For the text-containing cell, return its midpoint in [X, Y] coordinate format. 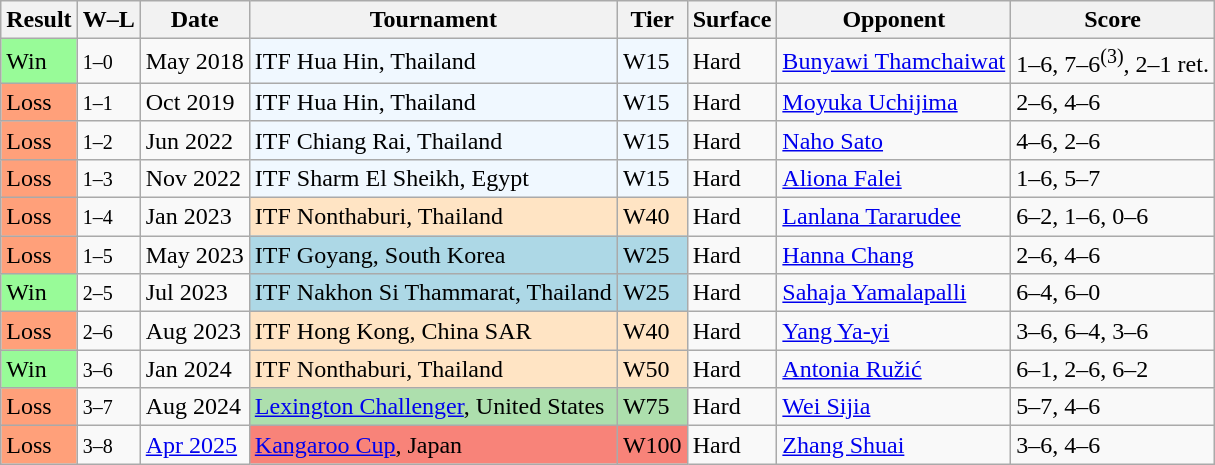
Date [194, 20]
W100 [652, 445]
ITF Goyang, South Korea [433, 255]
Aliona Falei [894, 178]
ITF Sharm El Sheikh, Egypt [433, 178]
Oct 2019 [194, 102]
Sahaja Yamalapalli [894, 293]
1–5 [108, 255]
Jan 2023 [194, 217]
Score [1113, 20]
May 2023 [194, 255]
3–8 [108, 445]
1–6, 5–7 [1113, 178]
1–0 [108, 62]
Zhang Shuai [894, 445]
Yang Ya-yi [894, 331]
Bunyawi Thamchaiwat [894, 62]
Naho Sato [894, 140]
3–6, 6–4, 3–6 [1113, 331]
Antonia Ružić [894, 369]
Jun 2022 [194, 140]
3–6 [108, 369]
Opponent [894, 20]
3–7 [108, 407]
Lanlana Tararudee [894, 217]
6–4, 6–0 [1113, 293]
Result [39, 20]
Jul 2023 [194, 293]
Tournament [433, 20]
May 2018 [194, 62]
Jan 2024 [194, 369]
Aug 2023 [194, 331]
ITF Hong Kong, China SAR [433, 331]
2–6 [108, 331]
6–2, 1–6, 0–6 [1113, 217]
W50 [652, 369]
4–6, 2–6 [1113, 140]
1–3 [108, 178]
2–5 [108, 293]
Hanna Chang [894, 255]
W75 [652, 407]
Surface [732, 20]
3–6, 4–6 [1113, 445]
1–6, 7–6(3), 2–1 ret. [1113, 62]
Kangaroo Cup, Japan [433, 445]
Lexington Challenger, United States [433, 407]
Tier [652, 20]
1–1 [108, 102]
1–4 [108, 217]
Aug 2024 [194, 407]
Nov 2022 [194, 178]
5–7, 4–6 [1113, 407]
Wei Sijia [894, 407]
ITF Nakhon Si Thammarat, Thailand [433, 293]
W–L [108, 20]
6–1, 2–6, 6–2 [1113, 369]
1–2 [108, 140]
ITF Chiang Rai, Thailand [433, 140]
Moyuka Uchijima [894, 102]
Apr 2025 [194, 445]
